Identify which cell holds the provided text, then report its [x, y] central coordinate. 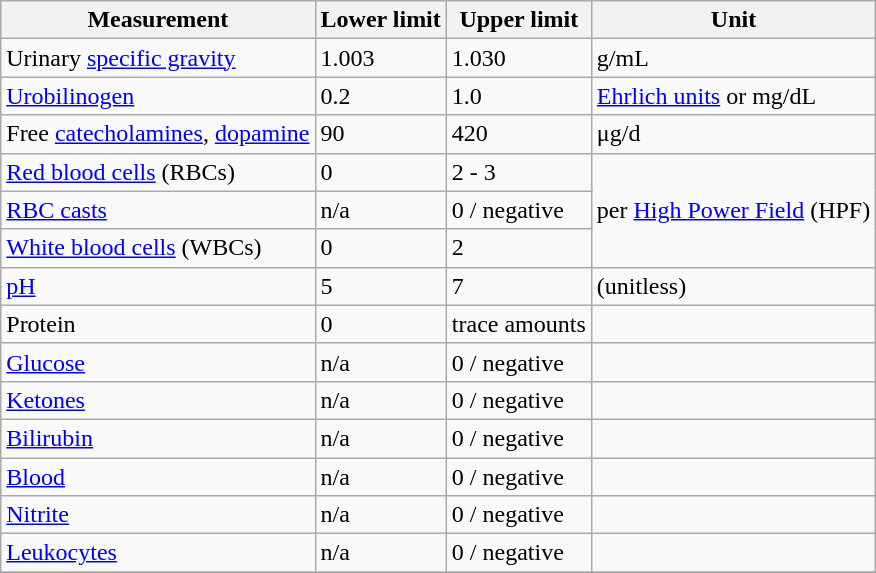
Unit [733, 20]
5 [380, 286]
g/mL [733, 58]
(unitless) [733, 286]
Upper limit [518, 20]
White blood cells (WBCs) [158, 248]
Red blood cells (RBCs) [158, 172]
Nitrite [158, 515]
Bilirubin [158, 438]
per High Power Field (HPF) [733, 210]
7 [518, 286]
2 [518, 248]
2 - 3 [518, 172]
Urobilinogen [158, 96]
pH [158, 286]
1.003 [380, 58]
1.030 [518, 58]
90 [380, 134]
Free catecholamines, dopamine [158, 134]
Ketones [158, 400]
420 [518, 134]
Measurement [158, 20]
Glucose [158, 362]
Blood [158, 477]
Ehrlich units or mg/dL [733, 96]
Protein [158, 324]
Leukocytes [158, 553]
0.2 [380, 96]
Urinary specific gravity [158, 58]
Lower limit [380, 20]
μg/d [733, 134]
trace amounts [518, 324]
RBC casts [158, 210]
1.0 [518, 96]
